Scan for the cell matching the given text and deliver its [X, Y] coordinate at center. 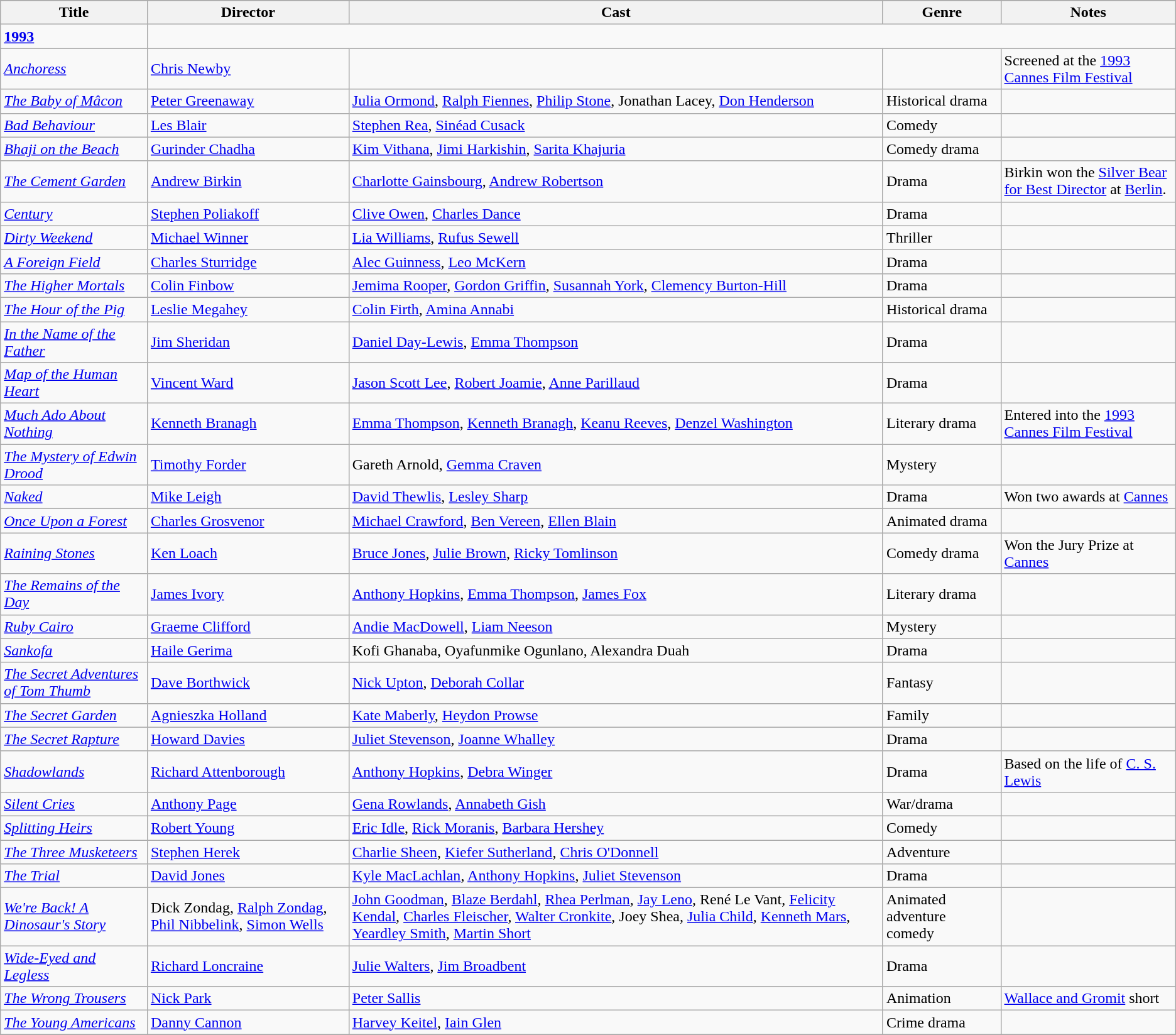
Julie Walters, Jim Broadbent [616, 967]
1993 [74, 36]
The Hour of the Pig [74, 309]
Peter Sallis [616, 999]
Andrew Birkin [248, 181]
Howard Davies [248, 739]
Julia Ormond, Ralph Fiennes, Philip Stone, Jonathan Lacey, Don Henderson [616, 101]
Director [248, 13]
The Trial [74, 876]
Naked [74, 497]
Raining Stones [74, 553]
The Higher Mortals [74, 285]
The Wrong Trousers [74, 999]
Nick Park [248, 999]
We're Back! A Dinosaur's Story [74, 917]
Thriller [942, 238]
Mike Leigh [248, 497]
Wallace and Gromit short [1088, 999]
Dave Borthwick [248, 682]
Shadowlands [74, 772]
Haile Gerima [248, 650]
Screened at the 1993 Cannes Film Festival [1088, 69]
Kyle MacLachlan, Anthony Hopkins, Juliet Stevenson [616, 876]
Charles Grosvenor [248, 521]
Animated drama [942, 521]
Charlotte Gainsbourg, Andrew Robertson [616, 181]
Leslie Megahey [248, 309]
Won two awards at Cannes [1088, 497]
Richard Loncraine [248, 967]
Michael Crawford, Ben Vereen, Ellen Blain [616, 521]
Chris Newby [248, 69]
Graeme Clifford [248, 627]
Daniel Day-Lewis, Emma Thompson [616, 342]
Stephen Rea, Sinéad Cusack [616, 125]
The Remains of the Day [74, 594]
In the Name of the Father [74, 342]
Danny Cannon [248, 1022]
Bruce Jones, Julie Brown, Ricky Tomlinson [616, 553]
Alec Guinness, Leo McKern [616, 261]
Anchoress [74, 69]
Andie MacDowell, Liam Neeson [616, 627]
Anthony Hopkins, Emma Thompson, James Fox [616, 594]
Map of the Human Heart [74, 383]
Ruby Cairo [74, 627]
Silent Cries [74, 804]
Family [942, 715]
The Cement Garden [74, 181]
Charles Sturridge [248, 261]
War/drama [942, 804]
Gurinder Chadha [248, 149]
Ken Loach [248, 553]
Splitting Heirs [74, 828]
Kim Vithana, Jimi Harkishin, Sarita Khajuria [616, 149]
Vincent Ward [248, 383]
Gena Rowlands, Annabeth Gish [616, 804]
Based on the life of C. S. Lewis [1088, 772]
Cast [616, 13]
Jemima Rooper, Gordon Griffin, Susannah York, Clemency Burton-Hill [616, 285]
The Secret Garden [74, 715]
Once Upon a Forest [74, 521]
Emma Thompson, Kenneth Branagh, Keanu Reeves, Denzel Washington [616, 424]
Sankofa [74, 650]
The Three Musketeers [74, 852]
Clive Owen, Charles Dance [616, 214]
Title [74, 13]
Anthony Hopkins, Debra Winger [616, 772]
Kenneth Branagh [248, 424]
Les Blair [248, 125]
Stephen Herek [248, 852]
The Baby of Mâcon [74, 101]
A Foreign Field [74, 261]
Kofi Ghanaba, Oyafunmike Ogunlano, Alexandra Duah [616, 650]
Fantasy [942, 682]
Birkin won the Silver Bear for Best Director at Berlin. [1088, 181]
Anthony Page [248, 804]
Colin Finbow [248, 285]
Jason Scott Lee, Robert Joamie, Anne Parillaud [616, 383]
Notes [1088, 13]
Won the Jury Prize at Cannes [1088, 553]
Jim Sheridan [248, 342]
Juliet Stevenson, Joanne Whalley [616, 739]
Adventure [942, 852]
Gareth Arnold, Gemma Craven [616, 465]
The Secret Adventures of Tom Thumb [74, 682]
Much Ado About Nothing [74, 424]
Genre [942, 13]
Animated adventure comedy [942, 917]
Harvey Keitel, Iain Glen [616, 1022]
Nick Upton, Deborah Collar [616, 682]
Michael Winner [248, 238]
Century [74, 214]
James Ivory [248, 594]
Eric Idle, Rick Moranis, Barbara Hershey [616, 828]
David Thewlis, Lesley Sharp [616, 497]
Crime drama [942, 1022]
Peter Greenaway [248, 101]
Entered into the 1993 Cannes Film Festival [1088, 424]
Lia Williams, Rufus Sewell [616, 238]
Richard Attenborough [248, 772]
Kate Maberly, Heydon Prowse [616, 715]
David Jones [248, 876]
Agnieszka Holland [248, 715]
Wide-Eyed and Legless [74, 967]
Stephen Poliakoff [248, 214]
Charlie Sheen, Kiefer Sutherland, Chris O'Donnell [616, 852]
The Mystery of Edwin Drood [74, 465]
The Secret Rapture [74, 739]
Bhaji on the Beach [74, 149]
The Young Americans [74, 1022]
Timothy Forder [248, 465]
Robert Young [248, 828]
Animation [942, 999]
Bad Behaviour [74, 125]
Dirty Weekend [74, 238]
Colin Firth, Amina Annabi [616, 309]
Dick Zondag, Ralph Zondag, Phil Nibbelink, Simon Wells [248, 917]
